For the text-containing cell, return its midpoint in [x, y] coordinate format. 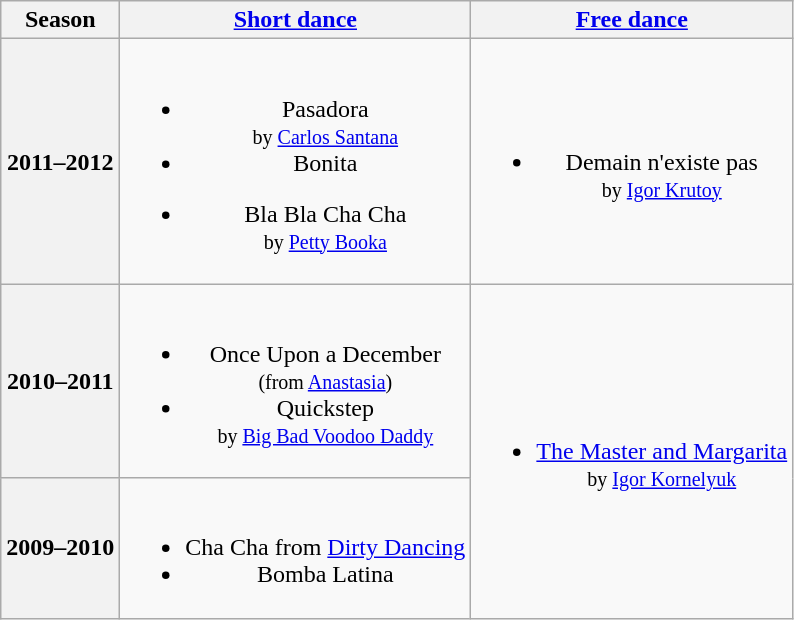
Short dance [296, 20]
Demain n'existe pas by Igor Krutoy [632, 162]
2011–2012 [60, 162]
2009–2010 [60, 548]
The Master and Margarita by Igor Kornelyuk [632, 451]
Once Upon a December (from Anastasia) Quickstep by Big Bad Voodoo Daddy [296, 381]
2010–2011 [60, 381]
Cha Cha from Dirty DancingBomba Latina [296, 548]
Season [60, 20]
Pasadora by Carlos Santana BonitaBla Bla Cha Cha by Petty Booka [296, 162]
Free dance [632, 20]
